Identify which cell holds the provided text, then report its (X, Y) central coordinate. 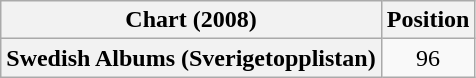
Swedish Albums (Sverigetopplistan) (191, 58)
Position (428, 20)
96 (428, 58)
Chart (2008) (191, 20)
